For the text-containing cell, return its midpoint in (x, y) coordinate format. 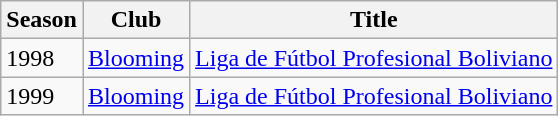
Club (136, 20)
1998 (42, 58)
1999 (42, 96)
Title (374, 20)
Season (42, 20)
